Locate the cell with the specified text and output its [x, y] center coordinate. 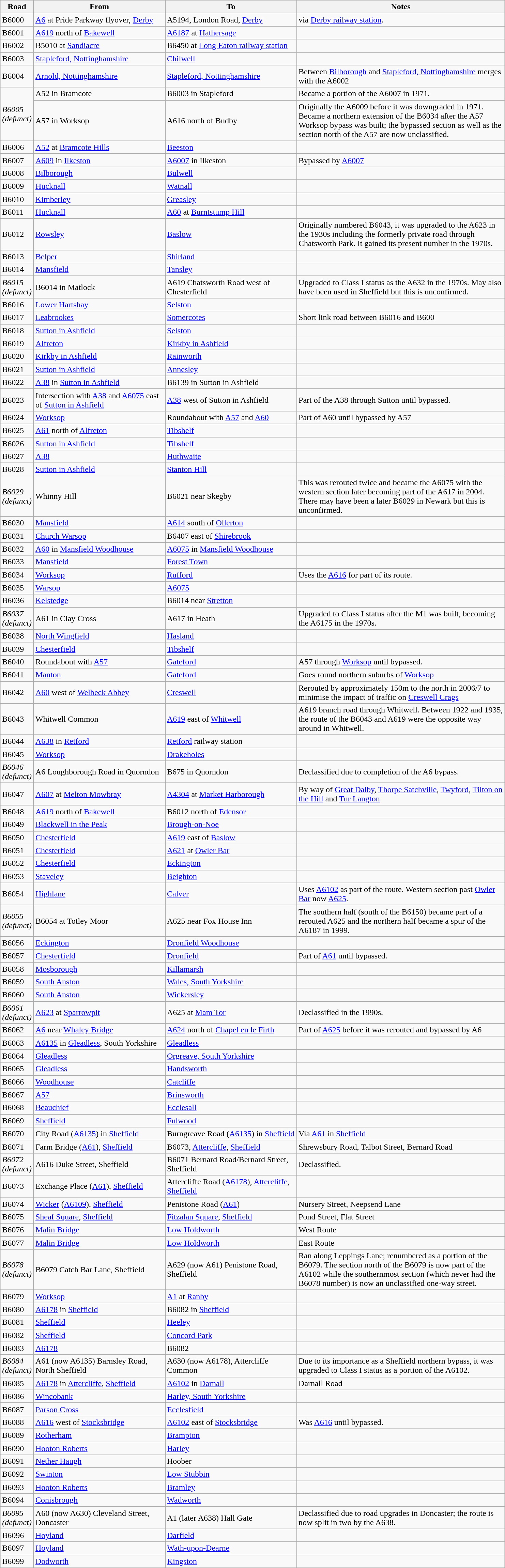
Declassified due to completion of the A6 bypass. [401, 772]
B6450 at Long Eaton railway station [231, 46]
B6061 (defunct) [17, 1013]
B6078 (defunct) [17, 1270]
A57 [99, 1095]
A1 (later A638) Hall Gate [231, 1518]
Sheaf Square, Sheffield [99, 1217]
Drakeholes [231, 754]
Woodhouse [99, 1082]
B6096 [17, 1535]
Wickersley [231, 995]
Ecclesall [231, 1108]
Nursery Street, Neepsend Lane [401, 1204]
Via A61 in Sheffield [401, 1134]
To [231, 7]
Intersection with A38 and A6075 east of Sutton in Ashfield [99, 400]
Stanton Hill [231, 470]
B6051 [17, 850]
B6031 [17, 536]
A52 in Bramcote [99, 94]
B6086 [17, 1396]
A619 Chatsworth Road west of Chesterfield [231, 287]
B6076 [17, 1230]
B6055 (defunct) [17, 921]
B6037 (defunct) [17, 618]
B6063 [17, 1043]
A61 (now A6135) Barnsley Road, North Sheffield [99, 1366]
B6003 [17, 59]
Whinny Hill [99, 496]
B6019 [17, 343]
B6003 in Stapleford [231, 94]
B6064 [17, 1056]
B6069 [17, 1121]
Concord Park [231, 1335]
A6 Loughborough Road in Quorndon [99, 772]
B6023 [17, 400]
B6045 [17, 754]
B6073, Attercliffe, Sheffield [231, 1147]
B6054 [17, 894]
B6087 [17, 1409]
A6102 east of Stocksbridge [231, 1422]
B6139 in Sutton in Ashfield [231, 382]
Road [17, 7]
Declassified. [401, 1164]
Nether Haugh [99, 1461]
Handsworth [231, 1069]
West Route [401, 1230]
B6081 [17, 1322]
Dronfield Woodhouse [231, 943]
Harley [231, 1448]
Became a portion of the A6007 in 1971. [401, 94]
B6071 [17, 1147]
North Wingfield [99, 636]
Bypassed by A6007 [401, 160]
B6042 [17, 692]
B6091 [17, 1461]
B6025 [17, 430]
Uses the A616 for part of its route. [401, 575]
B6068 [17, 1108]
Declassified in the 1990s. [401, 1013]
Staveley [99, 876]
B6035 [17, 588]
B6046 (defunct) [17, 772]
B6059 [17, 982]
B6004 [17, 76]
Rainworth [231, 356]
B6088 [17, 1422]
B6017 [17, 318]
B6005 (defunct) [17, 114]
B6001 [17, 33]
B6056 [17, 943]
Rotherham [99, 1435]
A6 near Whaley Bridge [99, 1030]
A616 Duke Street, Sheffield [99, 1164]
Upgraded to Class I status after the M1 was built, becoming the A6175 in the 1970s. [401, 618]
Warsop [99, 588]
B6067 [17, 1095]
B6075 [17, 1217]
B6014 near Stretton [231, 601]
Mosborough [99, 969]
B6028 [17, 470]
B6039 [17, 649]
East Route [401, 1243]
Hasland [231, 636]
Darfield [231, 1535]
A6178 in Sheffield [99, 1309]
B6094 [17, 1500]
Alfreton [99, 343]
Whitwell Common [99, 719]
B6036 [17, 601]
A6075 in Mansfield Woodhouse [231, 549]
Roundabout with A57 and A60 [231, 417]
B6089 [17, 1435]
B6080 [17, 1309]
A616 west of Stocksbridge [99, 1422]
Fulwood [231, 1121]
A60 at Burntstump Hill [231, 212]
Creswell [231, 692]
A6075 [231, 588]
B6058 [17, 969]
Church Warsop [99, 536]
B6084 (defunct) [17, 1366]
B6009 [17, 186]
Shrewsbury Road, Talbot Street, Bernard Road [401, 1147]
Low Stubbin [231, 1474]
B6018 [17, 330]
Burngreave Road (A6135) in Sheffield [231, 1134]
B6021 near Skegby [231, 496]
Watnall [231, 186]
B6072 (defunct) [17, 1164]
A638 in Retford [99, 741]
B6013 [17, 257]
B6052 [17, 863]
From [99, 7]
B6020 [17, 356]
A61 in Clay Cross [99, 618]
B6077 [17, 1243]
B6093 [17, 1487]
Was A616 until bypassed. [401, 1422]
B6092 [17, 1474]
A1 at Ranby [231, 1296]
A619 branch road through Whitwell. Between 1922 and 1935, the route of the B6043 and A619 were the opposite way around in Whitwell. [401, 719]
Pond Street, Flat Street [401, 1217]
A38 [99, 457]
Brampton [231, 1435]
Retford railway station [231, 741]
By way of Great Dalby, Thorpe Satchville, Twyford, Tilton on the Hill and Tur Langton [401, 794]
A6 at Pride Parkway flyover, Derby [99, 20]
Part of the A38 through Sutton until bypassed. [401, 400]
B6011 [17, 212]
Blackwell in the Peak [99, 825]
Annesley [231, 369]
Bilborough [99, 173]
Brough-on-Noe [231, 825]
B6026 [17, 443]
A630 (now A6178), Attercliffe Common [231, 1366]
B6002 [17, 46]
B6074 [17, 1204]
B6014 [17, 270]
A38 west of Sutton in Ashfield [231, 400]
Catcliffe [231, 1082]
Parson Cross [99, 1409]
A625 near Fox House Inn [231, 921]
Between Bilborough and Stapleford, Nottinghamshire merges with the A6002 [401, 76]
The southern half (south of the B6150) became part of a rerouted A625 and the northern half became a spur of the A6187 in 1999. [401, 921]
Calver [231, 894]
Penistone Road (A61) [231, 1204]
A629 (now A61) Penistone Road, Sheffield [231, 1270]
B6082 in Sheffield [231, 1309]
Wath-upon-Dearne [231, 1548]
A6178 [99, 1348]
Darnall Road [401, 1383]
A6102 in Darnall [231, 1383]
B6038 [17, 636]
B6049 [17, 825]
B6060 [17, 995]
Kelstedge [99, 601]
A619 east of Whitwell [231, 719]
A607 at Melton Mowbray [99, 794]
B6014 in Matlock [99, 287]
A38 in Sutton in Ashfield [99, 382]
Due to its importance as a Sheffield northern bypass, it was upgraded to Class I status as a portion of the A6102. [401, 1366]
B675 in Quorndon [231, 772]
Forest Town [231, 562]
Heeley [231, 1322]
Baslow [231, 234]
B6006 [17, 147]
Wadworth [231, 1500]
B6043 [17, 719]
Lower Hartshay [99, 305]
B6095 (defunct) [17, 1518]
B6047 [17, 794]
B6062 [17, 1030]
Farm Bridge (A61), Sheffield [99, 1147]
Dodworth [99, 1561]
Killamarsh [231, 969]
A60 (now A630) Cleveland Street, Doncaster [99, 1518]
Orgreave, South Yorkshire [231, 1056]
B6073 [17, 1186]
B6032 [17, 549]
Dronfield [231, 956]
A61 north of Alfreton [99, 430]
Kimberley [99, 199]
Fitzalan Square, Sheffield [231, 1217]
Upgraded to Class I status as the A632 in the 1970s. May also have been used in Sheffield but this is unconfirmed. [401, 287]
B6000 [17, 20]
A6178 in Attercliffe, Sheffield [99, 1383]
B6007 [17, 160]
Short link road between B6016 and B600 [401, 318]
A6135 in Gleadless, South Yorkshire [99, 1043]
A57 through Worksop until bypassed. [401, 662]
B6085 [17, 1383]
B6016 [17, 305]
B6097 [17, 1548]
B6044 [17, 741]
B6040 [17, 662]
A614 south of Ollerton [231, 523]
Greasley [231, 199]
B6066 [17, 1082]
B6022 [17, 382]
Beauchief [99, 1108]
Shirland [231, 257]
B6027 [17, 457]
A6007 in Ilkeston [231, 160]
A4304 at Market Harborough [231, 794]
B6099 [17, 1561]
Beeston [231, 147]
B6054 at Totley Moor [99, 921]
Part of A60 until bypassed by A57 [401, 417]
B6065 [17, 1069]
B6041 [17, 675]
B6015 (defunct) [17, 287]
B6033 [17, 562]
B6407 east of Shirebrook [231, 536]
B6029 (defunct) [17, 496]
Brinsworth [231, 1095]
Wincobank [99, 1396]
Highlane [99, 894]
Ecclesfield [231, 1409]
Conisbrough [99, 1500]
Uses A6102 as part of the route. Western section past Owler Bar now A625. [401, 894]
Rufford [231, 575]
B6012 north of Edensor [231, 812]
A5194, London Road, Derby [231, 20]
A60 in Mansfield Woodhouse [99, 549]
Rerouted by approximately 150m to the north in 2006/7 to minimise the impact of traffic on Creswell Crags [401, 692]
Arnold, Nottinghamshire [99, 76]
Attercliffe Road (A6178), Attercliffe, Sheffield [231, 1186]
Part of A61 until bypassed. [401, 956]
A624 north of Chapel en le Firth [231, 1030]
Roundabout with A57 [99, 662]
Belper [99, 257]
A623 at Sparrowpit [99, 1013]
B6079 Catch Bar Lane, Sheffield [99, 1270]
A609 in Ilkeston [99, 160]
B6071 Bernard Road/Bernard Street, Sheffield [231, 1164]
Swinton [99, 1474]
A621 at Owler Bar [231, 850]
Somercotes [231, 318]
B6079 [17, 1296]
Tansley [231, 270]
B6083 [17, 1348]
A616 north of Budby [231, 121]
Notes [401, 7]
A617 in Heath [231, 618]
B6008 [17, 173]
A52 at Bramcote Hills [99, 147]
via Derby railway station. [401, 20]
A6187 at Hathersage [231, 33]
B6024 [17, 417]
B6034 [17, 575]
Wicker (A6109), Sheffield [99, 1204]
Bramley [231, 1487]
B6048 [17, 812]
A60 west of Welbeck Abbey [99, 692]
B6021 [17, 369]
B6010 [17, 199]
Wales, South Yorkshire [231, 982]
B6070 [17, 1134]
B6030 [17, 523]
Bulwell [231, 173]
Rowsley [99, 234]
Kingston [231, 1561]
Beighton [231, 876]
B6050 [17, 837]
Chilwell [231, 59]
Exchange Place (A61), Sheffield [99, 1186]
Huthwaite [231, 457]
B6090 [17, 1448]
Hoober [231, 1461]
A619 east of Baslow [231, 837]
Leabrookes [99, 318]
B6057 [17, 956]
Part of A625 before it was rerouted and bypassed by A6 [401, 1030]
Harley, South Yorkshire [231, 1396]
A625 at Mam Tor [231, 1013]
Manton [99, 675]
B5010 at Sandiacre [99, 46]
B6053 [17, 876]
City Road (A6135) in Sheffield [99, 1134]
B6012 [17, 234]
Goes round northern suburbs of Worksop [401, 675]
Declassified due to road upgrades in Doncaster; the route is now split in two by the A638. [401, 1518]
A57 in Worksop [99, 121]
